Output the (x, y) coordinate of the center of the cell containing the given text.  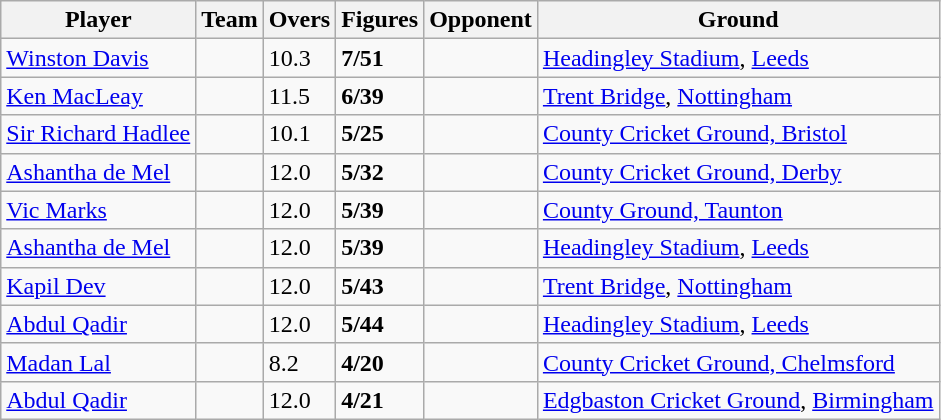
5/44 (380, 324)
County Cricket Ground, Bristol (738, 134)
Overs (299, 20)
Opponent (481, 20)
Vic Marks (98, 210)
5/25 (380, 134)
4/20 (380, 362)
Player (98, 20)
Figures (380, 20)
Madan Lal (98, 362)
Sir Richard Hadlee (98, 134)
Team (230, 20)
7/51 (380, 58)
10.1 (299, 134)
6/39 (380, 96)
10.3 (299, 58)
4/21 (380, 400)
County Ground, Taunton (738, 210)
Edgbaston Cricket Ground, Birmingham (738, 400)
Winston Davis (98, 58)
11.5 (299, 96)
Ground (738, 20)
5/43 (380, 286)
Kapil Dev (98, 286)
County Cricket Ground, Derby (738, 172)
County Cricket Ground, Chelmsford (738, 362)
8.2 (299, 362)
5/32 (380, 172)
Ken MacLeay (98, 96)
